Find where the given text appears and provide that cell's center as (x, y) coordinate. 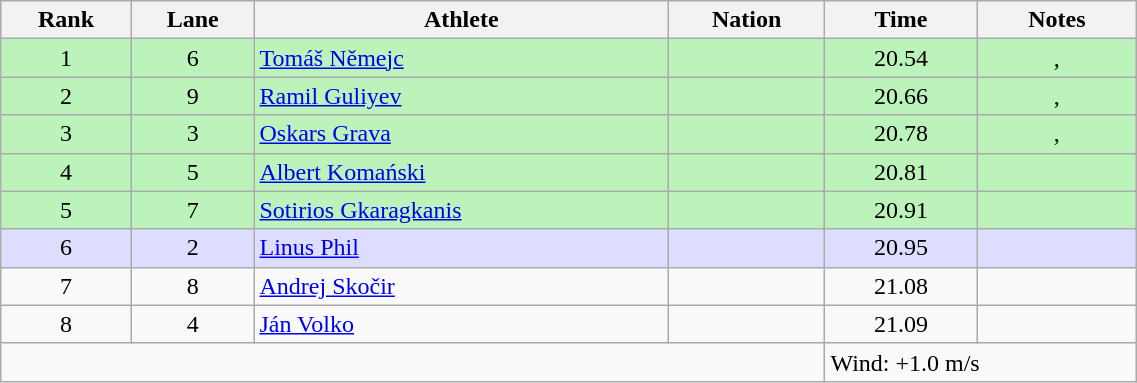
Rank (66, 20)
20.66 (901, 96)
21.08 (901, 286)
Notes (1057, 20)
Linus Phil (461, 248)
Athlete (461, 20)
Andrej Skočir (461, 286)
20.54 (901, 58)
Ramil Guliyev (461, 96)
20.81 (901, 172)
Albert Komański (461, 172)
20.91 (901, 210)
Oskars Grava (461, 134)
20.78 (901, 134)
9 (192, 96)
Lane (192, 20)
Tomáš Němejc (461, 58)
21.09 (901, 324)
Nation (746, 20)
Time (901, 20)
1 (66, 58)
Ján Volko (461, 324)
Wind: +1.0 m/s (981, 362)
Sotirios Gkaragkanis (461, 210)
20.95 (901, 248)
